Determine the [x, y] coordinate at the center of the cell enclosing the given text.  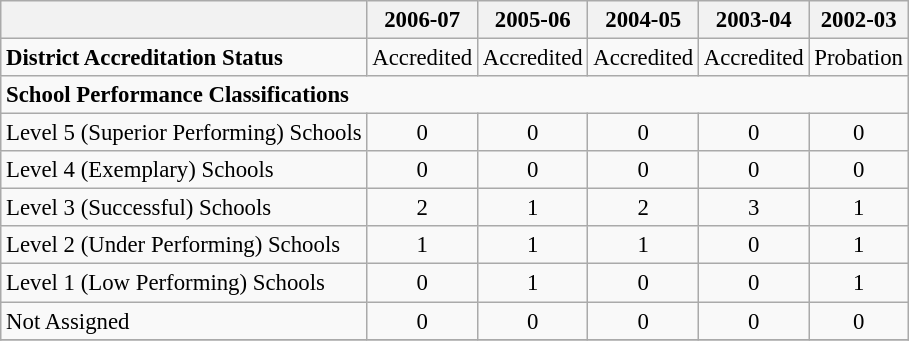
Level 5 (Superior Performing) Schools [184, 133]
3 [754, 208]
2004-05 [644, 20]
Level 1 (Low Performing) Schools [184, 283]
Level 3 (Successful) Schools [184, 208]
Level 4 (Exemplary) Schools [184, 170]
Level 2 (Under Performing) Schools [184, 245]
School Performance Classifications [454, 95]
Not Assigned [184, 321]
2003-04 [754, 20]
2006-07 [422, 20]
Probation [858, 58]
District Accreditation Status [184, 58]
2005-06 [532, 20]
2002-03 [858, 20]
